Pinpoint the cell where the given text exists, returning its (X, Y) midpoint coordinate. 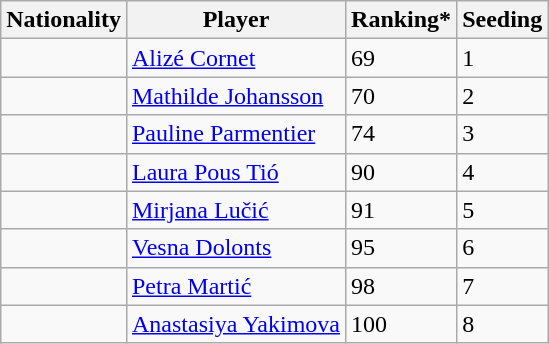
5 (502, 210)
6 (502, 248)
Laura Pous Tió (236, 172)
Anastasiya Yakimova (236, 324)
90 (402, 172)
70 (402, 96)
Nationality (64, 20)
98 (402, 286)
2 (502, 96)
Mirjana Lučić (236, 210)
Petra Martić (236, 286)
74 (402, 134)
7 (502, 286)
Player (236, 20)
100 (402, 324)
Pauline Parmentier (236, 134)
Ranking* (402, 20)
3 (502, 134)
8 (502, 324)
69 (402, 58)
Seeding (502, 20)
Vesna Dolonts (236, 248)
95 (402, 248)
91 (402, 210)
4 (502, 172)
Mathilde Johansson (236, 96)
Alizé Cornet (236, 58)
1 (502, 58)
